For the text-containing cell, return its midpoint in [x, y] coordinate format. 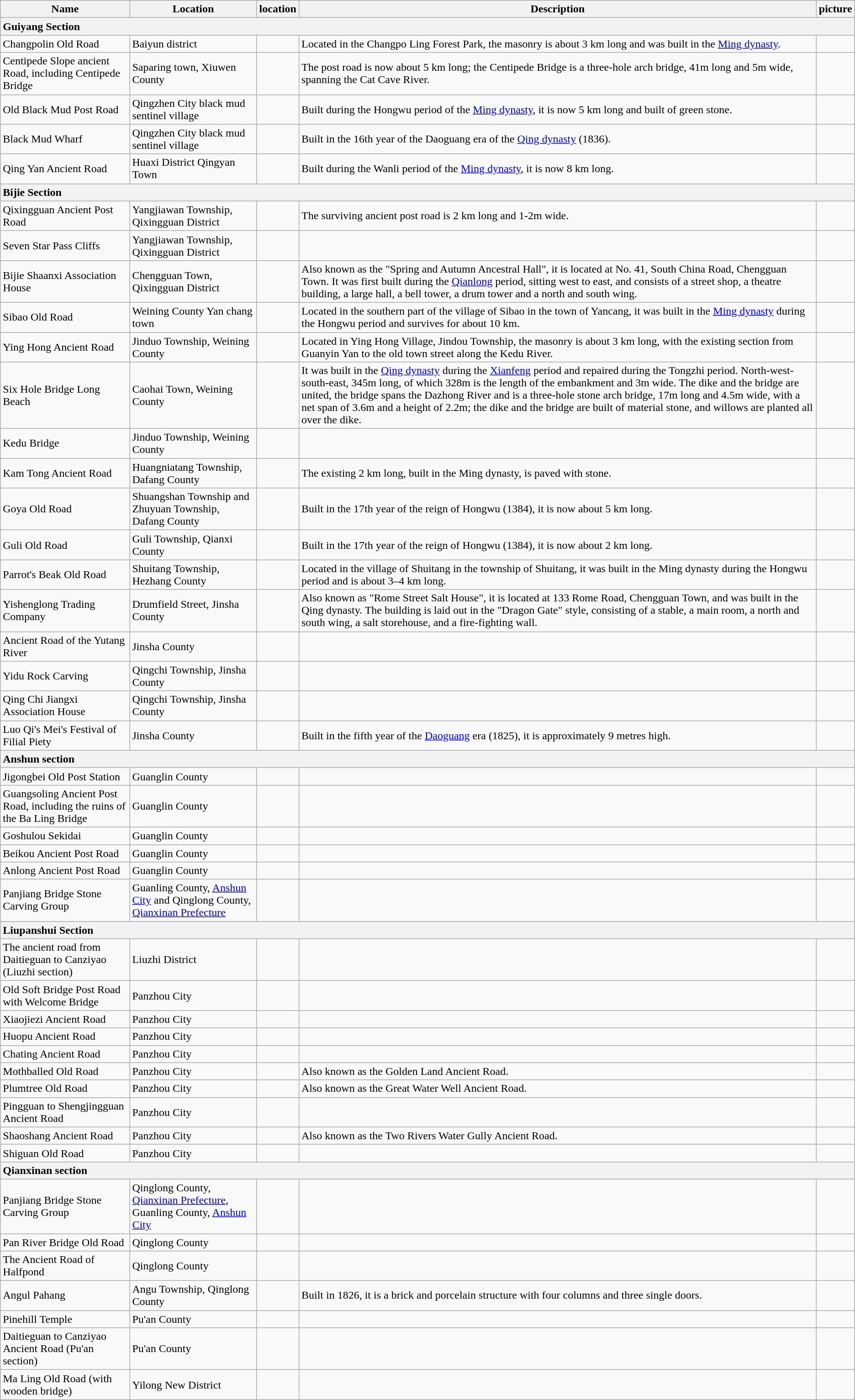
Guli Old Road [65, 545]
Bijie Shaanxi Association House [65, 281]
The ancient road from Daitieguan to Canziyao (Liuzhi section) [65, 960]
Shaoshang Ancient Road [65, 1136]
Goshulou Sekidai [65, 836]
Huangniatang Township, Dafang County [193, 473]
Qixingguan Ancient Post Road [65, 216]
Guiyang Section [427, 26]
Daitieguan to Canziyao Ancient Road (Pu'an section) [65, 1349]
Drumfield Street, Jinsha County [193, 611]
Parrot's Beak Old Road [65, 574]
Huaxi District Qingyan Town [193, 169]
Luo Qi's Mei's Festival of Filial Piety [65, 735]
The Ancient Road of Halfpond [65, 1266]
Also known as the Golden Land Ancient Road. [557, 1071]
Huopu Ancient Road [65, 1037]
The post road is now about 5 km long; the Centipede Bridge is a three-hole arch bridge, 41m long and 5m wide, spanning the Cat Cave River. [557, 74]
Shuitang Township, Hezhang County [193, 574]
Saparing town, Xiuwen County [193, 74]
Angul Pahang [65, 1296]
Shiguan Old Road [65, 1153]
Description [557, 9]
Xiaojiezi Ancient Road [65, 1019]
Pingguan to Shengjingguan Ancient Road [65, 1112]
Qianxinan section [427, 1170]
Liuzhi District [193, 960]
Caohai Town, Weining County [193, 395]
Pinehill Temple [65, 1319]
Location [193, 9]
Built in 1826, it is a brick and porcelain structure with four columns and three single doors. [557, 1296]
Qinglong County, Qianxinan Prefecture, Guanling County, Anshun City [193, 1206]
Anshun section [427, 759]
Angu Township, Qinglong County [193, 1296]
Chating Ancient Road [65, 1054]
Built in the 16th year of the Daoguang era of the Qing dynasty (1836). [557, 139]
Guli Township, Qianxi County [193, 545]
Baiyun district [193, 44]
The existing 2 km long, built in the Ming dynasty, is paved with stone. [557, 473]
The surviving ancient post road is 2 km long and 1-2m wide. [557, 216]
Pan River Bridge Old Road [65, 1242]
Yilong New District [193, 1384]
Chengguan Town, Qixingguan District [193, 281]
Anlong Ancient Post Road [65, 871]
Six Hole Bridge Long Beach [65, 395]
Yishenglong Trading Company [65, 611]
Sibao Old Road [65, 317]
Built during the Hongwu period of the Ming dynasty, it is now 5 km long and built of green stone. [557, 110]
Changpolin Old Road [65, 44]
Goya Old Road [65, 509]
Built during the Wanli period of the Ming dynasty, it is now 8 km long. [557, 169]
Kedu Bridge [65, 444]
Old Soft Bridge Post Road with Welcome Bridge [65, 995]
Ma Ling Old Road (with wooden bridge) [65, 1384]
Guangsoling Ancient Post Road, including the ruins of the Ba Ling Bridge [65, 806]
Kam Tong Ancient Road [65, 473]
Seven Star Pass Cliffs [65, 246]
Located in the Changpo Ling Forest Park, the masonry is about 3 km long and was built in the Ming dynasty. [557, 44]
Qing Yan Ancient Road [65, 169]
Guanling County, Anshun City and Qinglong County, Qianxinan Prefecture [193, 900]
Beikou Ancient Post Road [65, 853]
Qing Chi Jiangxi Association House [65, 706]
Located in the village of Shuitang in the township of Shuitang, it was built in the Ming dynasty during the Hongwu period and is about 3–4 km long. [557, 574]
Centipede Slope ancient Road, including Centipede Bridge [65, 74]
Jigongbei Old Post Station [65, 776]
Weining County Yan chang town [193, 317]
Also known as the Two Rivers Water Gully Ancient Road. [557, 1136]
Name [65, 9]
Old Black Mud Post Road [65, 110]
Liupanshui Section [427, 930]
Mothballed Old Road [65, 1071]
Black Mud Wharf [65, 139]
Shuangshan Township and Zhuyuan Township, Dafang County [193, 509]
Ancient Road of the Yutang River [65, 647]
Built in the 17th year of the reign of Hongwu (1384), it is now about 2 km long. [557, 545]
Built in the fifth year of the Daoguang era (1825), it is approximately 9 metres high. [557, 735]
Ying Hong Ancient Road [65, 347]
Plumtree Old Road [65, 1089]
picture [835, 9]
Also known as the Great Water Well Ancient Road. [557, 1089]
location [278, 9]
Built in the 17th year of the reign of Hongwu (1384), it is now about 5 km long. [557, 509]
Yidu Rock Carving [65, 676]
Bijie Section [427, 192]
